Scan for the cell matching the given text and deliver its [x, y] coordinate at center. 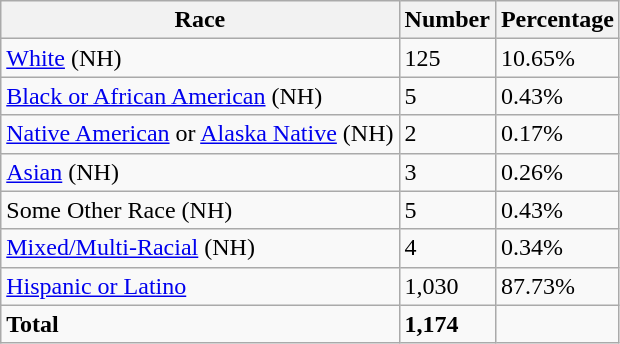
2 [447, 134]
3 [447, 172]
1,030 [447, 286]
Hispanic or Latino [200, 286]
Mixed/Multi-Racial (NH) [200, 248]
Native American or Alaska Native (NH) [200, 134]
Number [447, 20]
Total [200, 324]
1,174 [447, 324]
Black or African American (NH) [200, 96]
0.34% [557, 248]
0.17% [557, 134]
125 [447, 58]
4 [447, 248]
Percentage [557, 20]
Some Other Race (NH) [200, 210]
White (NH) [200, 58]
0.26% [557, 172]
Asian (NH) [200, 172]
10.65% [557, 58]
Race [200, 20]
87.73% [557, 286]
